From the cell containing the given text, extract its center point as (x, y) coordinate. 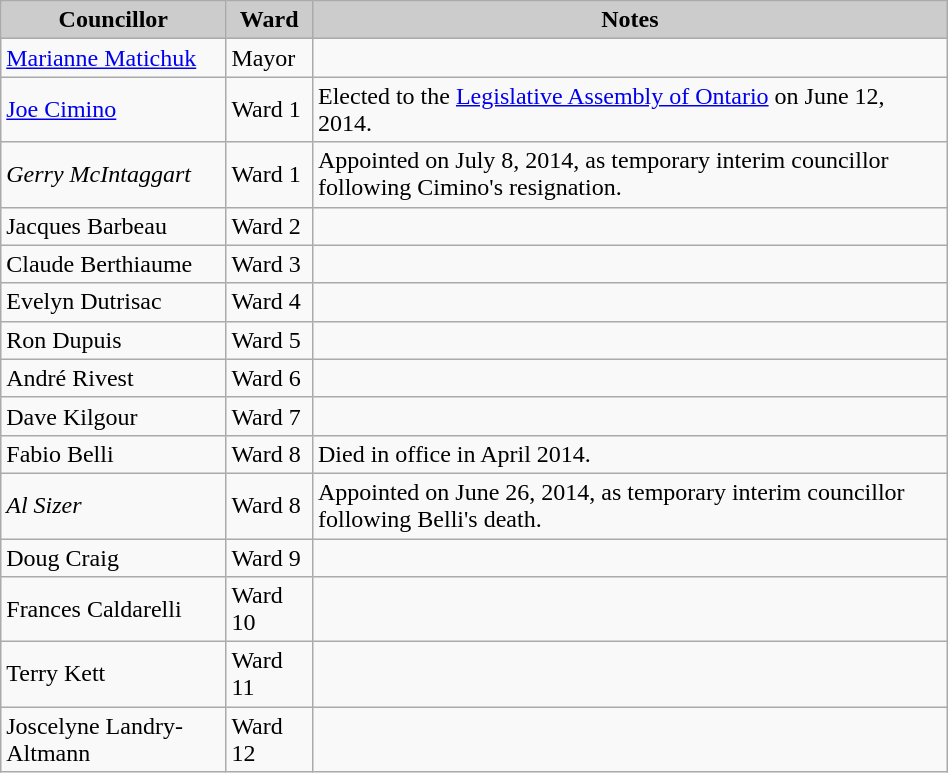
Ward 12 (270, 740)
Al Sizer (114, 506)
Joe Cimino (114, 110)
Marianne Matichuk (114, 58)
Joscelyne Landry-Altmann (114, 740)
Ward 9 (270, 557)
Evelyn Dutrisac (114, 302)
Ward 4 (270, 302)
Dave Kilgour (114, 416)
Elected to the Legislative Assembly of Ontario on June 12, 2014. (630, 110)
Ron Dupuis (114, 340)
Ward 2 (270, 226)
Appointed on July 8, 2014, as temporary interim councillor following Cimino's resignation. (630, 174)
Ward 6 (270, 378)
Ward 10 (270, 610)
Doug Craig (114, 557)
Fabio Belli (114, 454)
Died in office in April 2014. (630, 454)
Jacques Barbeau (114, 226)
Councillor (114, 20)
André Rivest (114, 378)
Terry Kett (114, 674)
Ward (270, 20)
Ward 11 (270, 674)
Ward 3 (270, 264)
Mayor (270, 58)
Frances Caldarelli (114, 610)
Appointed on June 26, 2014, as temporary interim councillor following Belli's death. (630, 506)
Ward 7 (270, 416)
Notes (630, 20)
Claude Berthiaume (114, 264)
Ward 5 (270, 340)
Gerry McIntaggart (114, 174)
